Extract the (X, Y) coordinate from the center of the cell holding the provided text.  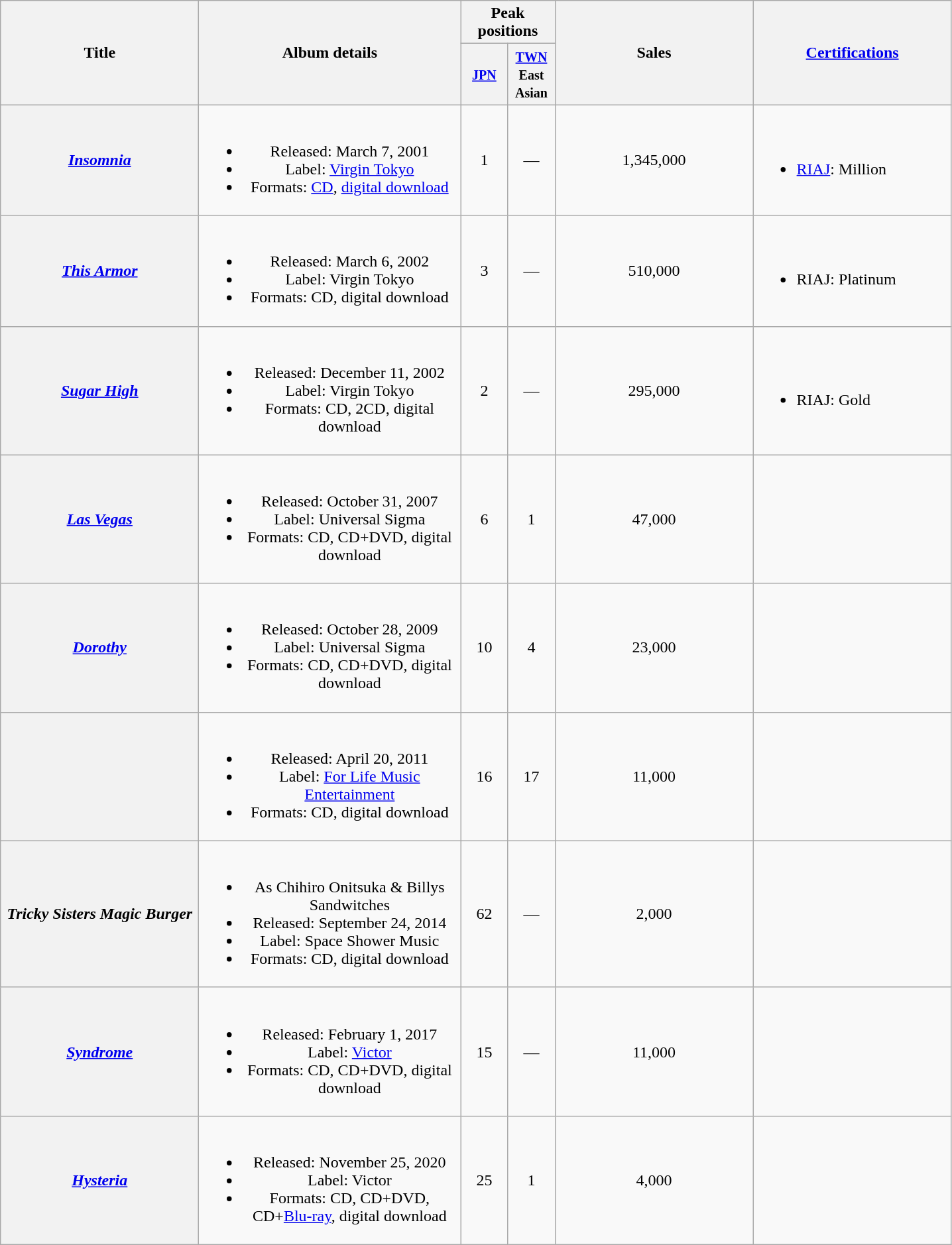
Tricky Sisters Magic Burger (99, 914)
Las Vegas (99, 519)
47,000 (654, 519)
6 (484, 519)
15 (484, 1051)
Released: December 11, 2002Label: Virgin TokyoFormats: CD, 2CD, digital download (330, 390)
295,000 (654, 390)
JPN (484, 74)
TWN East Asian (532, 74)
Insomnia (99, 160)
Released: April 20, 2011Label: For Life Music EntertainmentFormats: CD, digital download (330, 776)
3 (484, 270)
Syndrome (99, 1051)
Released: October 31, 2007Label: Universal SigmaFormats: CD, CD+DVD, digital download (330, 519)
2,000 (654, 914)
Released: March 7, 2001Label: Virgin TokyoFormats: CD, digital download (330, 160)
62 (484, 914)
Released: March 6, 2002Label: Virgin TokyoFormats: CD, digital download (330, 270)
This Armor (99, 270)
1,345,000 (654, 160)
2 (484, 390)
Sugar High (99, 390)
4,000 (654, 1180)
10 (484, 648)
25 (484, 1180)
23,000 (654, 648)
Released: November 25, 2020Label: VictorFormats: CD, CD+DVD, CD+Blu-ray, digital download (330, 1180)
4 (532, 648)
RIAJ: Million (853, 160)
RIAJ: Gold (853, 390)
510,000 (654, 270)
Released: October 28, 2009Label: Universal SigmaFormats: CD, CD+DVD, digital download (330, 648)
RIAJ: Platinum (853, 270)
Sales (654, 53)
Released: February 1, 2017Label: VictorFormats: CD, CD+DVD, digital download (330, 1051)
Hysteria (99, 1180)
Album details (330, 53)
Title (99, 53)
Dorothy (99, 648)
Certifications (853, 53)
As Chihiro Onitsuka & Billys SandwitchesReleased: September 24, 2014Label: Space Shower MusicFormats: CD, digital download (330, 914)
Peak positions (508, 23)
16 (484, 776)
17 (532, 776)
